Identify which cell holds the provided text, then report its (X, Y) central coordinate. 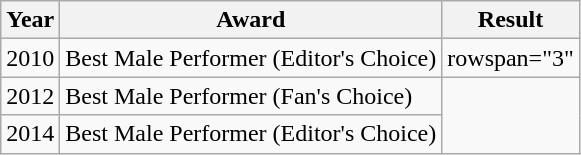
Best Male Performer (Fan's Choice) (251, 96)
Result (511, 20)
2010 (30, 58)
2014 (30, 134)
2012 (30, 96)
rowspan="3" (511, 58)
Award (251, 20)
Year (30, 20)
